Find where the given text appears and provide that cell's center as (X, Y) coordinate. 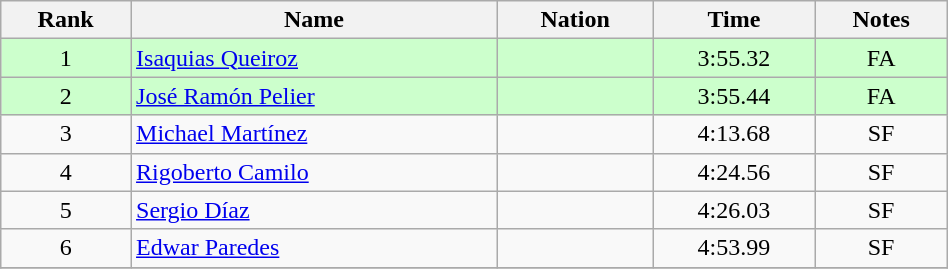
Rank (66, 20)
Michael Martínez (314, 134)
1 (66, 58)
Time (734, 20)
4 (66, 172)
4:53.99 (734, 248)
2 (66, 96)
6 (66, 248)
3:55.32 (734, 58)
Edwar Paredes (314, 248)
Sergio Díaz (314, 210)
Name (314, 20)
5 (66, 210)
Notes (881, 20)
Nation (575, 20)
3:55.44 (734, 96)
4:13.68 (734, 134)
4:24.56 (734, 172)
3 (66, 134)
Isaquias Queiroz (314, 58)
José Ramón Pelier (314, 96)
4:26.03 (734, 210)
Rigoberto Camilo (314, 172)
